Identify which cell holds the provided text, then report its [X, Y] central coordinate. 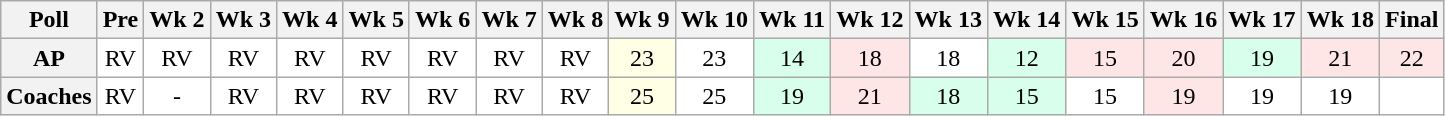
Coaches [49, 96]
22 [1412, 58]
Wk 4 [310, 20]
14 [792, 58]
Wk 17 [1262, 20]
Wk 11 [792, 20]
Wk 2 [177, 20]
Poll [49, 20]
Wk 8 [575, 20]
Wk 6 [442, 20]
Wk 5 [376, 20]
Wk 10 [714, 20]
20 [1183, 58]
12 [1026, 58]
Wk 12 [870, 20]
Wk 3 [243, 20]
Wk 13 [948, 20]
Wk 7 [509, 20]
Pre [120, 20]
Wk 16 [1183, 20]
Wk 14 [1026, 20]
- [177, 96]
Wk 15 [1105, 20]
AP [49, 58]
Wk 9 [642, 20]
Final [1412, 20]
Wk 18 [1340, 20]
